Return [X, Y] of the center of cell containing provided text 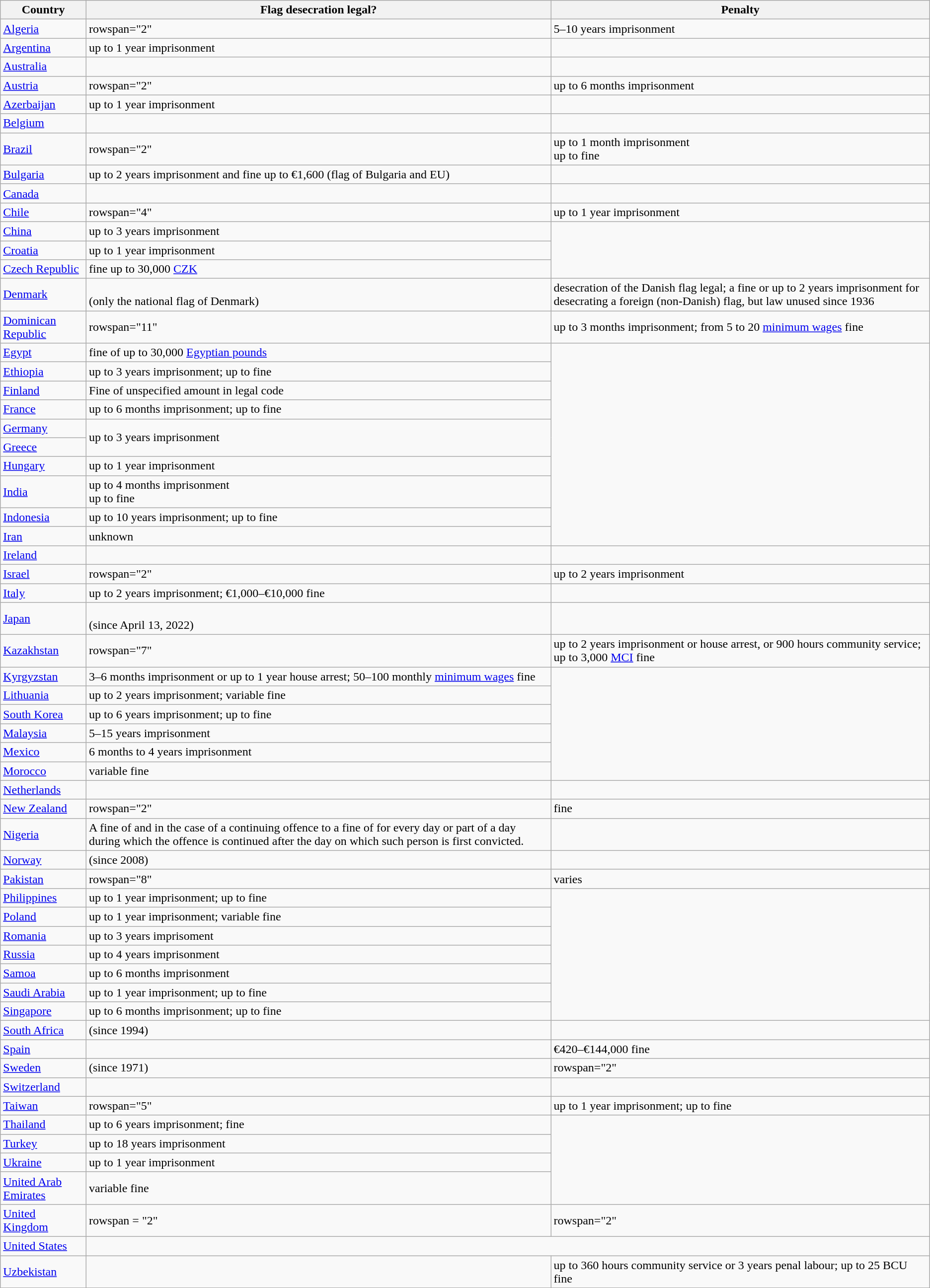
Canada [44, 193]
Greece [44, 447]
Mexico [44, 752]
South Korea [44, 714]
Morocco [44, 771]
Kyrgyzstan [44, 677]
France [44, 409]
Ireland [44, 555]
United Kingdom [44, 1220]
Pakistan [44, 879]
rowspan="8" [319, 879]
up to 2 years imprisonment; variable fine [319, 695]
Russia [44, 955]
Penalty [740, 10]
Algeria [44, 29]
Czech Republic [44, 269]
Belgium [44, 123]
India [44, 492]
rowspan="5" [319, 1106]
Egypt [44, 353]
up to 1 year imprisonment; variable fine [319, 916]
(since April 13, 2022) [319, 619]
Japan [44, 619]
Uzbekistan [44, 1272]
up to 2 years imprisonment or house arrest, or 900 hours community service; up to 3,000 MCI fine [740, 651]
varies [740, 879]
up to 18 years imprisonment [319, 1143]
3–6 months imprisonment or up to 1 year house arrest; 50–100 monthly minimum wages fine [319, 677]
Azerbaijan [44, 104]
Poland [44, 916]
up to 360 hours community service or 3 years penal labour; up to 25 BCU fine [740, 1272]
Turkey [44, 1143]
fine of up to 30,000 Egyptian pounds [319, 353]
Hungary [44, 466]
Philippines [44, 898]
Country [44, 10]
Romania [44, 935]
rowspan="4" [319, 212]
up to 2 years imprisonment and fine up to €1,600 (flag of Bulgaria and EU) [319, 174]
Netherlands [44, 790]
fine up to 30,000 CZK [319, 269]
Croatia [44, 250]
up to 6 years imprisonment; fine [319, 1125]
up to 2 years imprisonment; €1,000–€10,000 fine [319, 593]
up to 3 years imprisoment [319, 935]
China [44, 231]
5–15 years imprisonment [319, 733]
Lithuania [44, 695]
fine [740, 809]
Bulgaria [44, 174]
Israel [44, 574]
rowspan = "2" [319, 1220]
Singapore [44, 1011]
Fine of unspecified amount in legal code [319, 390]
(since 2008) [319, 860]
6 months to 4 years imprisonment [319, 752]
Ethiopia [44, 372]
Flag desecration legal? [319, 10]
rowspan="11" [319, 327]
Norway [44, 860]
up to 3 years imprisonment; up to fine [319, 372]
up to 6 years imprisonment; up to fine [319, 714]
Saudi Arabia [44, 992]
Iran [44, 536]
Finland [44, 390]
Denmark [44, 295]
(since 1994) [319, 1030]
South Africa [44, 1030]
unknown [319, 536]
Thailand [44, 1125]
Argentina [44, 48]
Sweden [44, 1068]
Brazil [44, 149]
Samoa [44, 974]
up to 3 months imprisonment; from 5 to 20 minimum wages fine [740, 327]
New Zealand [44, 809]
rowspan="7" [319, 651]
(since 1971) [319, 1068]
Malaysia [44, 733]
United Arab Emirates [44, 1188]
up to 4 years imprisonment [319, 955]
Chile [44, 212]
Italy [44, 593]
Ukraine [44, 1162]
Australia [44, 67]
Germany [44, 428]
desecration of the Danish flag legal; a fine or up to 2 years imprisonment for desecrating a foreign (non-Danish) flag, but law unused since 1936 [740, 295]
up to 1 month imprisonmentup to fine [740, 149]
up to 4 months imprisonmentup to fine [319, 492]
Spain [44, 1049]
Taiwan [44, 1106]
(only the national flag of Denmark) [319, 295]
5–10 years imprisonment [740, 29]
up to 2 years imprisonment [740, 574]
Dominican Republic [44, 327]
€420–€144,000 fine [740, 1049]
Switzerland [44, 1087]
Indonesia [44, 517]
Austria [44, 85]
Kazakhstan [44, 651]
Nigeria [44, 834]
up to 10 years imprisonment; up to fine [319, 517]
United States [44, 1246]
